Determine the [x, y] coordinate at the center of the cell enclosing the given text.  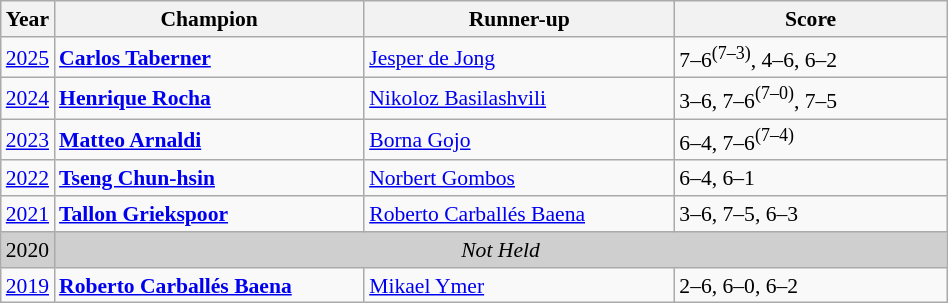
Tseng Chun-hsin [209, 179]
Roberto Carballés Baena [519, 214]
Runner-up [519, 19]
6–4, 7–6(7–4) [810, 140]
Champion [209, 19]
Henrique Rocha [209, 98]
Not Held [500, 250]
Tallon Griekspoor [209, 214]
2021 [28, 214]
7–6(7–3), 4–6, 6–2 [810, 58]
6–4, 6–1 [810, 179]
3–6, 7–5, 6–3 [810, 214]
3–6, 7–6(7–0), 7–5 [810, 98]
Norbert Gombos [519, 179]
2023 [28, 140]
Matteo Arnaldi [209, 140]
2024 [28, 98]
2022 [28, 179]
Score [810, 19]
Nikoloz Basilashvili [519, 98]
Year [28, 19]
Jesper de Jong [519, 58]
Borna Gojo [519, 140]
Carlos Taberner [209, 58]
2020 [28, 250]
2025 [28, 58]
